Pinpoint the cell where the given text exists, returning its [x, y] midpoint coordinate. 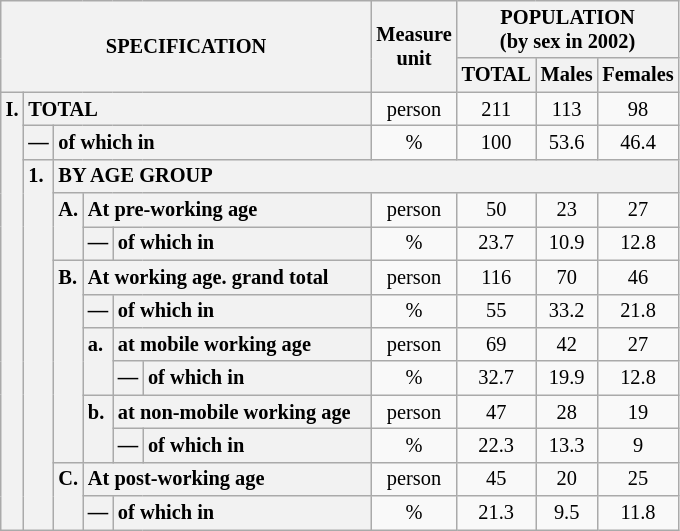
21.3 [496, 513]
1. [38, 344]
28 [567, 412]
21.8 [638, 311]
116 [496, 277]
Males [567, 75]
a. [98, 360]
32.7 [496, 378]
A. [68, 226]
70 [567, 277]
at non-mobile working age [242, 412]
b. [98, 428]
100 [496, 142]
46 [638, 277]
23.7 [496, 243]
At post-working age [227, 479]
C. [68, 496]
22.3 [496, 445]
42 [567, 344]
113 [567, 109]
SPECIFICATION [186, 46]
53.6 [567, 142]
69 [496, 344]
33.2 [567, 311]
I. [12, 311]
19 [638, 412]
211 [496, 109]
47 [496, 412]
Females [638, 75]
At working age. grand total [227, 277]
Measure unit [414, 46]
20 [567, 479]
46.4 [638, 142]
45 [496, 479]
at mobile working age [242, 344]
B. [68, 361]
50 [496, 210]
9 [638, 445]
98 [638, 109]
POPULATION (by sex in 2002) [568, 29]
19.9 [567, 378]
BY AGE GROUP [366, 176]
55 [496, 311]
At pre-working age [227, 210]
13.3 [567, 445]
23 [567, 210]
25 [638, 479]
10.9 [567, 243]
11.8 [638, 513]
9.5 [567, 513]
